Extract the (x, y) coordinate from the center of the cell holding the provided text.  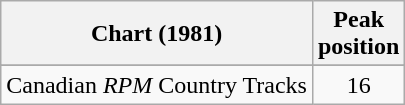
Canadian RPM Country Tracks (157, 85)
Chart (1981) (157, 34)
16 (358, 85)
Peakposition (358, 34)
